Detect which cell encompasses the target text, then output its (x, y) center coordinate. 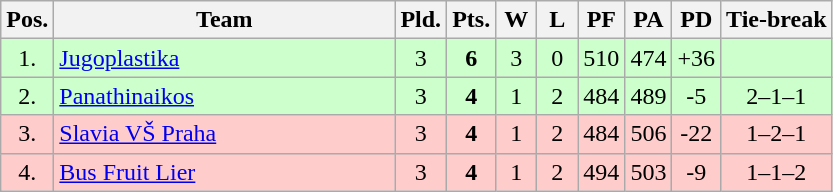
Pts. (472, 20)
PD (696, 20)
PF (602, 20)
Bus Fruit Lier (224, 172)
2. (28, 96)
-9 (696, 172)
1. (28, 58)
506 (648, 134)
503 (648, 172)
1–1–2 (777, 172)
510 (602, 58)
Team (224, 20)
Panathinaikos (224, 96)
3. (28, 134)
Pos. (28, 20)
+36 (696, 58)
-22 (696, 134)
489 (648, 96)
-5 (696, 96)
Slavia VŠ Praha (224, 134)
W (516, 20)
474 (648, 58)
1–2–1 (777, 134)
0 (558, 58)
494 (602, 172)
Jugoplastika (224, 58)
Tie-break (777, 20)
L (558, 20)
Pld. (421, 20)
4. (28, 172)
2–1–1 (777, 96)
6 (472, 58)
PA (648, 20)
